Search for the cell housing the specified text and yield its (x, y) center coordinate. 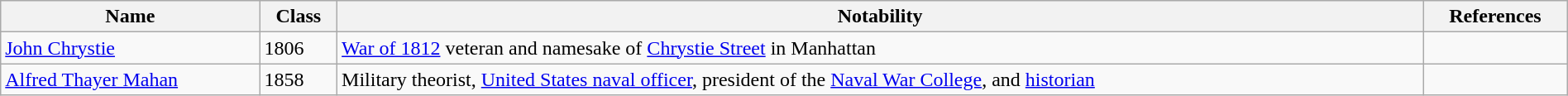
Notability (880, 17)
Name (131, 17)
John Chrystie (131, 48)
Military theorist, United States naval officer, president of the Naval War College, and historian (880, 79)
References (1495, 17)
1806 (299, 48)
Alfred Thayer Mahan (131, 79)
Class (299, 17)
1858 (299, 79)
War of 1812 veteran and namesake of Chrystie Street in Manhattan (880, 48)
